Search for the cell housing the specified text and yield its (x, y) center coordinate. 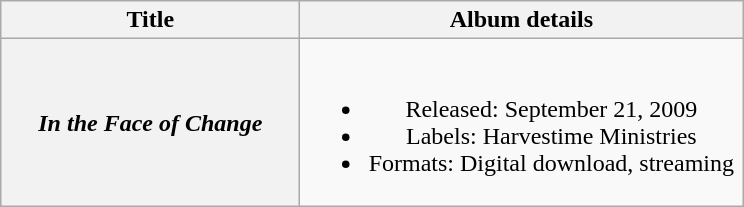
In the Face of Change (150, 122)
Released: September 21, 2009Labels: Harvestime MinistriesFormats: Digital download, streaming (522, 122)
Title (150, 20)
Album details (522, 20)
